Detect which cell encompasses the target text, then output its [X, Y] center coordinate. 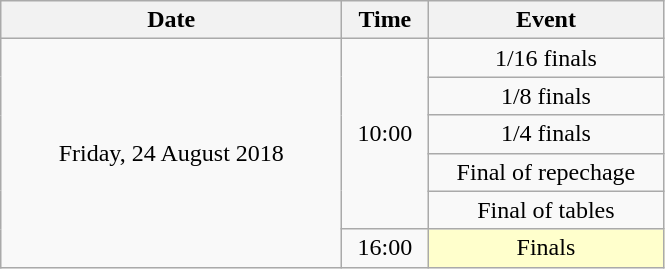
10:00 [385, 134]
Friday, 24 August 2018 [172, 153]
1/8 finals [546, 96]
16:00 [385, 248]
Finals [546, 248]
Final of repechage [546, 172]
Final of tables [546, 210]
Date [172, 20]
Event [546, 20]
1/4 finals [546, 134]
Time [385, 20]
1/16 finals [546, 58]
